Find where the given text appears and provide that cell's center as (x, y) coordinate. 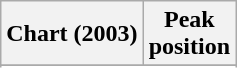
Peakposition (189, 34)
Chart (2003) (72, 34)
